Scan for the cell matching the given text and deliver its [x, y] coordinate at center. 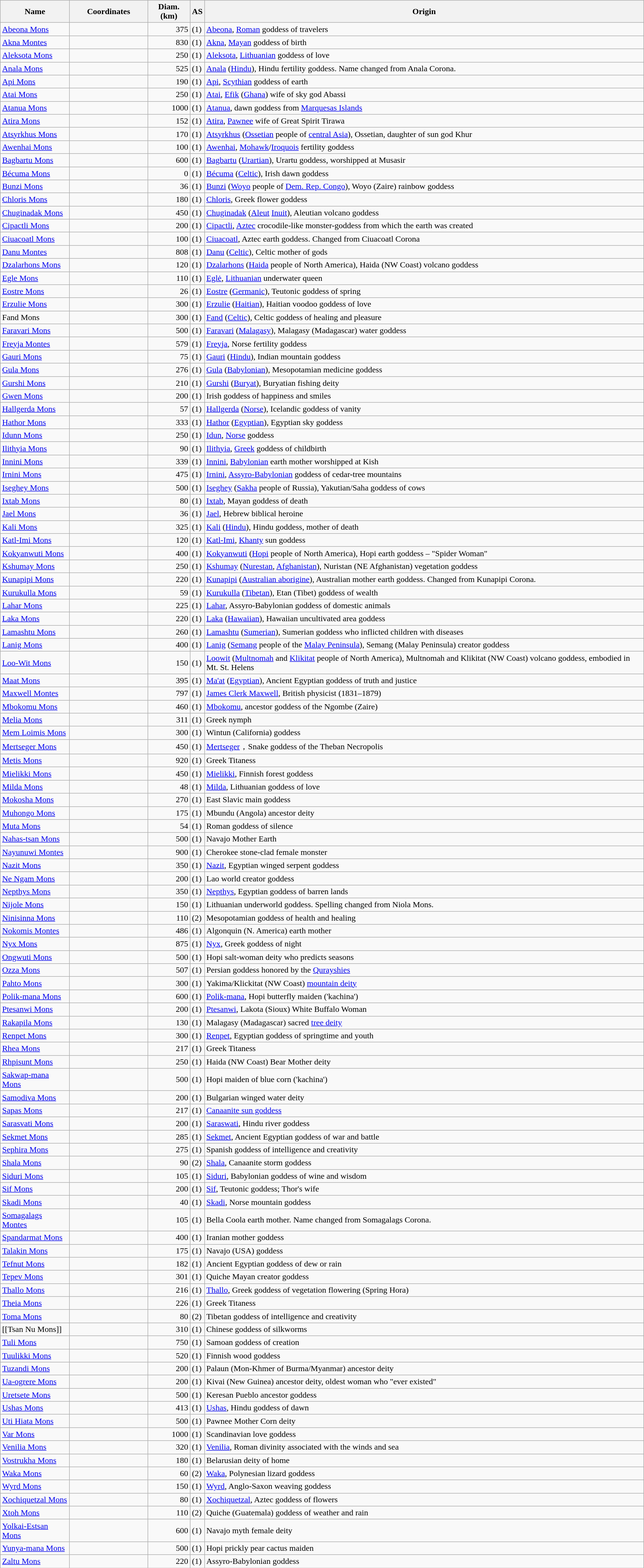
Abeona Mons [35, 29]
Laka (Hawaiian), Hawaiian uncultivated area goddess [424, 619]
Ciuacoatl Mons [35, 239]
Mbokomu, ancestor goddess of the Ngombe (Zaire) [424, 707]
Fand Mons [35, 317]
Diam. (km) [169, 12]
Sif Mons [35, 1189]
Pahto Mons [35, 983]
Sekmet, Ancient Egyptian goddess of war and battle [424, 1137]
Thallo Mons [35, 1290]
Maat Mons [35, 680]
Talakin Mons [35, 1251]
Egle Mons [35, 278]
Chuginadak Mons [35, 213]
Kali (Hindu), Hindu goddess, mother of death [424, 527]
Venilia Mons [35, 1447]
Faravari Mons [35, 330]
Wintun (California) goddess [424, 733]
Haida (NW Coast) Bear Mother deity [424, 1062]
Chloris, Greek flower goddess [424, 200]
Spanish goddess of intelligence and creativity [424, 1150]
Polik-mana Mons [35, 996]
48 [169, 787]
Thallo, Greek goddess of vegetation flowering (Spring Hora) [424, 1290]
Erzulie Mons [35, 304]
130 [169, 1023]
920 [169, 761]
Sarasvati Mons [35, 1123]
Waka Mons [35, 1473]
Polik-mana, Hopi butterfly maiden ('kachina') [424, 996]
Navajo myth female deity [424, 1530]
Eostre Mons [35, 291]
285 [169, 1137]
Ninisinna Mons [35, 918]
Assyro-Babylonian goddess [424, 1561]
Siduri, Babylonian goddess of wine and wisdom [424, 1176]
Malagasy (Madagascar) sacred tree deity [424, 1023]
Theia Mons [35, 1303]
Laka Mons [35, 619]
152 [169, 121]
Lao world creator goddess [424, 878]
59 [169, 592]
Uti Hiata Mons [35, 1421]
Kali Mons [35, 527]
Ixtab, Mayan goddess of death [424, 501]
460 [169, 707]
Uretsete Mons [35, 1395]
Zaltu Mons [35, 1561]
Atai Mons [35, 95]
Danu Montes [35, 252]
Nyx Mons [35, 944]
Jael Mons [35, 514]
Eglė, Lithuanian underwater queen [424, 278]
0 [169, 173]
830 [169, 42]
Ptesanwi Mons [35, 1009]
Gula (Babylonian), Mesopotamian medicine goddess [424, 370]
Toma Mons [35, 1316]
Ushas, Hindu goddess of dawn [424, 1408]
Yakima/Klickitat (NW Coast) mountain deity [424, 983]
Hathor Mons [35, 422]
226 [169, 1303]
Gurshi (Buryat), Buryatian fishing deity [424, 383]
Nahas-tsan Mons [35, 839]
797 [169, 693]
57 [169, 409]
Somagalags Montes [35, 1220]
182 [169, 1264]
Quiche (Guatemala) goddess of weather and rain [424, 1513]
525 [169, 68]
325 [169, 527]
Hopi salt-woman deity who predicts seasons [424, 957]
Sekmet Mons [35, 1137]
Iranian mother goddess [424, 1238]
Ne Ngam Mons [35, 878]
Iseghey Mons [35, 488]
Lahar Mons [35, 606]
Kurukulla (Tibetan), Etan (Tibet) goddess of wealth [424, 592]
Freyja Montes [35, 343]
Milda, Lithuanian goddess of love [424, 787]
301 [169, 1277]
Dzalarhons Mons [35, 265]
Name [35, 12]
Awenhai, Mohawk/Iroquois fertility goddess [424, 147]
Chloris Mons [35, 200]
Tibetan goddess of intelligence and creativity [424, 1316]
Katl-Imi, Khanty sun goddess [424, 540]
Kokyanwuti Mons [35, 553]
Ancient Egyptian goddess of dew or rain [424, 1264]
Persian goddess honored by the Qurayshies [424, 970]
Nyx, Greek goddess of night [424, 944]
Venilia, Roman divinity associated with the winds and sea [424, 1447]
270 [169, 800]
Skadi, Norse mountain goddess [424, 1202]
Tuulikki Mons [35, 1356]
Cipactli Mons [35, 226]
Tuzandi Mons [35, 1369]
Atsyrkhus Mons [35, 134]
Api Mons [35, 82]
Pawnee Mother Corn deity [424, 1421]
Mbundu (Angola) ancestor deity [424, 813]
Mielikki, Finnish forest goddess [424, 774]
Rhea Mons [35, 1049]
Var Mons [35, 1434]
Melia Mons [35, 720]
Katl-Imi Mons [35, 540]
Wyrd Mons [35, 1486]
Atira, Pawnee wife of Great Spirit Tirawa [424, 121]
Api, Scythian goddess of earth [424, 82]
Innini, Babylonian earth mother worshipped at Kish [424, 462]
170 [169, 134]
Eostre (Germanic), Teutonic goddess of spring [424, 291]
Fand (Celtic), Celtic goddess of healing and pleasure [424, 317]
Ongwuti Mons [35, 957]
Atsyrkhus (Ossetian people of central Asia), Ossetian, daughter of sun god Khur [424, 134]
Atanua, dawn goddess from Marquesas Islands [424, 108]
60 [169, 1473]
Hopi prickly pear cactus maiden [424, 1548]
Ixtab Mons [35, 501]
Xochiquetzal Mons [35, 1500]
Chinese goddess of silkworms [424, 1329]
Anala (Hindu), Hindu fertility goddess. Name changed from Anala Corona. [424, 68]
Keresan Pueblo ancestor goddess [424, 1395]
Xochiquetzal, Aztec goddess of flowers [424, 1500]
Aleksota, Lithuanian goddess of love [424, 55]
Roman goddess of silence [424, 826]
900 [169, 852]
Atai, Efik (Ghana) wife of sky god Abassi [424, 95]
808 [169, 252]
413 [169, 1408]
Bunzi (Woyo people of Dem. Rep. Congo), Woyo (Zaire) rainbow goddess [424, 187]
Navajo Mother Earth [424, 839]
Mokosha Mons [35, 800]
210 [169, 383]
Nepthys Mons [35, 891]
Mbokomu Mons [35, 707]
Tepev Mons [35, 1277]
Faravari (Malagasy), Malagasy (Madagascar) water goddess [424, 330]
Ilithyia Mons [35, 448]
Idun, Norse goddess [424, 435]
Gurshi Mons [35, 383]
Erzulie (Haitian), Haitian voodoo goddess of love [424, 304]
Ozza Mons [35, 970]
Milda Mons [35, 787]
333 [169, 422]
Hallgerda (Norse), Icelandic goddess of vanity [424, 409]
320 [169, 1447]
75 [169, 357]
Abeona, Roman goddess of travelers [424, 29]
Ciuacoatl, Aztec earth goddess. Changed from Ciuacoatl Corona [424, 239]
Kunapipi (Australian aborigine), Australian mother earth goddess. Changed from Kunapipi Corona. [424, 579]
Gwen Mons [35, 396]
Samoan goddess of creation [424, 1342]
520 [169, 1356]
Shala Mons [35, 1163]
Hopi maiden of blue corn ('kachina') [424, 1079]
Samodiva Mons [35, 1097]
Yolkai-Estsan Mons [35, 1530]
Irnini Mons [35, 475]
Nokomis Montes [35, 931]
Irnini, Assyro-Babylonian goddess of cedar-tree mountains [424, 475]
Idunn Mons [35, 435]
Muta Mons [35, 826]
Algonquin (N. America) earth mother [424, 931]
Atira Mons [35, 121]
Irish goddess of happiness and smiles [424, 396]
54 [169, 826]
275 [169, 1150]
Hallgerda Mons [35, 409]
Sephira Mons [35, 1150]
40 [169, 1202]
Innini Mons [35, 462]
Sakwap-mana Mons [35, 1079]
Navajo (USA) goddess [424, 1251]
475 [169, 475]
Danu (Celtic), Celtic mother of gods [424, 252]
Rhpisunt Mons [35, 1062]
Waka, Polynesian lizard goddess [424, 1473]
Cipactli, Aztec crocodile-like monster-goddess from which the earth was created [424, 226]
Gula Mons [35, 370]
Bagbartu Mons [35, 160]
Akna Montes [35, 42]
Tefnut Mons [35, 1264]
Spandarmat Mons [35, 1238]
Jael, Hebrew biblical heroine [424, 514]
Nazit, Egyptian winged serpent goddess [424, 865]
Nijole Mons [35, 904]
Rakapila Mons [35, 1023]
Gauri (Hindu), Indian mountain goddess [424, 357]
Ma'at (Egyptian), Ancient Egyptian goddess of truth and justice [424, 680]
Mertseger Mons [35, 747]
Muhongo Mons [35, 813]
Metis Mons [35, 761]
Lanig Mons [35, 645]
Bunzi Mons [35, 187]
Saraswati, Hindu river goddess [424, 1123]
190 [169, 82]
Lithuanian underworld goddess. Spelling changed from Niola Mons. [424, 904]
Lamashtu (Sumerian), Sumerian goddess who inflicted children with diseases [424, 632]
Mertseger，Snake goddess of the Theban Necropolis [424, 747]
Origin [424, 12]
Bella Coola earth mother. Name changed from Somagalags Corona. [424, 1220]
375 [169, 29]
Renpet, Egyptian goddess of springtime and youth [424, 1036]
Mesopotamian goddess of health and healing [424, 918]
26 [169, 291]
Anala Mons [35, 68]
Bulgarian winged water deity [424, 1097]
Mielikki Mons [35, 774]
Cherokee stone-clad female monster [424, 852]
Kokyanwuti (Hopi people of North America), Hopi earth goddess – "Spider Woman" [424, 553]
Hathor (Egyptian), Egyptian sky goddess [424, 422]
Akna, Mayan goddess of birth [424, 42]
Maxwell Montes [35, 693]
Loo-Wit Mons [35, 663]
Tuli Mons [35, 1342]
Atanua Mons [35, 108]
Coordinates [109, 12]
Gauri Mons [35, 357]
216 [169, 1290]
Ua-ogrere Mons [35, 1382]
339 [169, 462]
Nazit Mons [35, 865]
Chuginadak (Aleut Inuit), Aleutian volcano goddess [424, 213]
Yunya-mana Mons [35, 1548]
Dzalarhons (Haida people of North America), Haida (NW Coast) volcano goddess [424, 265]
Iseghey (Sakha people of Russia), Yakutian/Saha goddess of cows [424, 488]
Aleksota Mons [35, 55]
Bagbartu (Urartian), Urartu goddess, worshipped at Musasir [424, 160]
Ptesanwi, Lakota (Sioux) White Buffalo Woman [424, 1009]
Scandinavian love goddess [424, 1434]
311 [169, 720]
Kunapipi Mons [35, 579]
Nepthys, Egyptian goddess of barren lands [424, 891]
Bécuma Mons [35, 173]
Kurukulla Mons [35, 592]
Siduri Mons [35, 1176]
260 [169, 632]
486 [169, 931]
Shala, Canaanite storm goddess [424, 1163]
750 [169, 1342]
Canaanite sun goddess [424, 1110]
225 [169, 606]
276 [169, 370]
Renpet Mons [35, 1036]
Ushas Mons [35, 1408]
Palaun (Mon-Khmer of Burma/Myanmar) ancestor deity [424, 1369]
Sif, Teutonic goddess; Thor's wife [424, 1189]
Kshumay Mons [35, 566]
Awenhai Mons [35, 147]
[[Tsan Nu Mons]] [35, 1329]
Quiche Mayan creator goddess [424, 1277]
Lanig (Semang people of the Malay Peninsula), Semang (Malay Peninsula) creator goddess [424, 645]
579 [169, 343]
Greek nymph [424, 720]
Loowit (Multnomah and Klikitat people of North America), Multnomah and Klikitat (NW Coast) volcano goddess, embodied in Mt. St. Helens [424, 663]
Sapas Mons [35, 1110]
507 [169, 970]
Vostrukha Mons [35, 1460]
Freyja, Norse fertility goddess [424, 343]
Finnish wood goddess [424, 1356]
Kshumay (Nurestan, Afghanistan), Nuristan (NE Afghanistan) vegetation goddess [424, 566]
AS [197, 12]
Ilithyia, Greek goddess of childbirth [424, 448]
James Clerk Maxwell, British physicist (1831–1879) [424, 693]
Kivai (New Guinea) ancestor deity, oldest woman who "ever existed" [424, 1382]
Lamashtu Mons [35, 632]
Wyrd, Anglo-Saxon weaving goddess [424, 1486]
875 [169, 944]
Bécuma (Celtic), Irish dawn goddess [424, 173]
Lahar, Assyro-Babylonian goddess of domestic animals [424, 606]
310 [169, 1329]
395 [169, 680]
Xtoh Mons [35, 1513]
Skadi Mons [35, 1202]
Mem Loimis Mons [35, 733]
Nayunuwi Montes [35, 852]
East Slavic main goddess [424, 800]
Belarusian deity of home [424, 1460]
